Identify which cell holds the provided text, then report its [x, y] central coordinate. 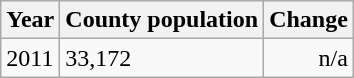
County population [162, 20]
n/a [309, 58]
33,172 [162, 58]
Change [309, 20]
Year [30, 20]
2011 [30, 58]
